Scan for the cell matching the given text and deliver its (x, y) coordinate at center. 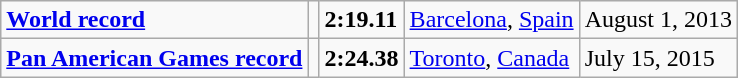
2:19.11 (362, 20)
Toronto, Canada (492, 58)
July 15, 2015 (658, 58)
2:24.38 (362, 58)
August 1, 2013 (658, 20)
Pan American Games record (154, 58)
World record (154, 20)
Barcelona, Spain (492, 20)
